For the text-containing cell, return its midpoint in [x, y] coordinate format. 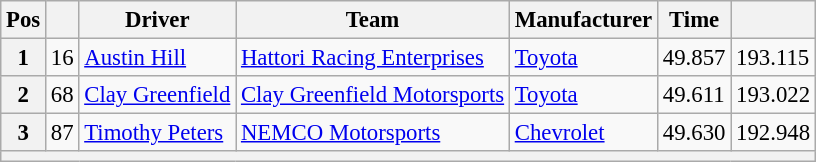
Clay Greenfield Motorsports [373, 95]
16 [62, 58]
Austin Hill [158, 58]
3 [24, 133]
Pos [24, 20]
192.948 [774, 133]
Time [694, 20]
49.857 [694, 58]
Hattori Racing Enterprises [373, 58]
Timothy Peters [158, 133]
NEMCO Motorsports [373, 133]
68 [62, 95]
Driver [158, 20]
193.115 [774, 58]
2 [24, 95]
Manufacturer [583, 20]
49.630 [694, 133]
87 [62, 133]
Chevrolet [583, 133]
Team [373, 20]
193.022 [774, 95]
Clay Greenfield [158, 95]
1 [24, 58]
49.611 [694, 95]
